Provide the [x, y] coordinate of the cell's center where the given text is located.  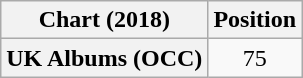
Position [255, 20]
Chart (2018) [104, 20]
75 [255, 58]
UK Albums (OCC) [104, 58]
